Search for the cell housing the specified text and yield its [X, Y] center coordinate. 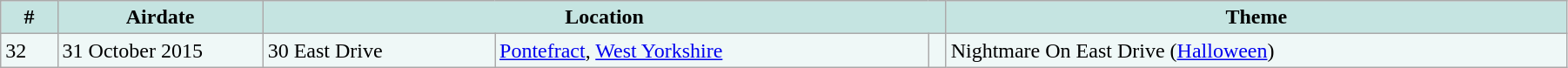
Pontefract, West Yorkshire [712, 51]
31 October 2015 [160, 51]
Nightmare On East Drive (Halloween) [1256, 51]
Location [604, 17]
Theme [1256, 17]
Airdate [160, 17]
# [30, 17]
32 [30, 51]
30 East Drive [379, 51]
